Return [x, y] of the center of cell containing provided text 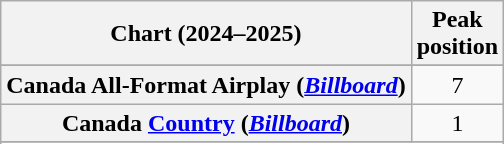
Canada Country (Billboard) [206, 123]
Chart (2024–2025) [206, 34]
Peakposition [457, 34]
7 [457, 85]
1 [457, 123]
Canada All-Format Airplay (Billboard) [206, 85]
